Return (x, y) of the center of cell containing provided text 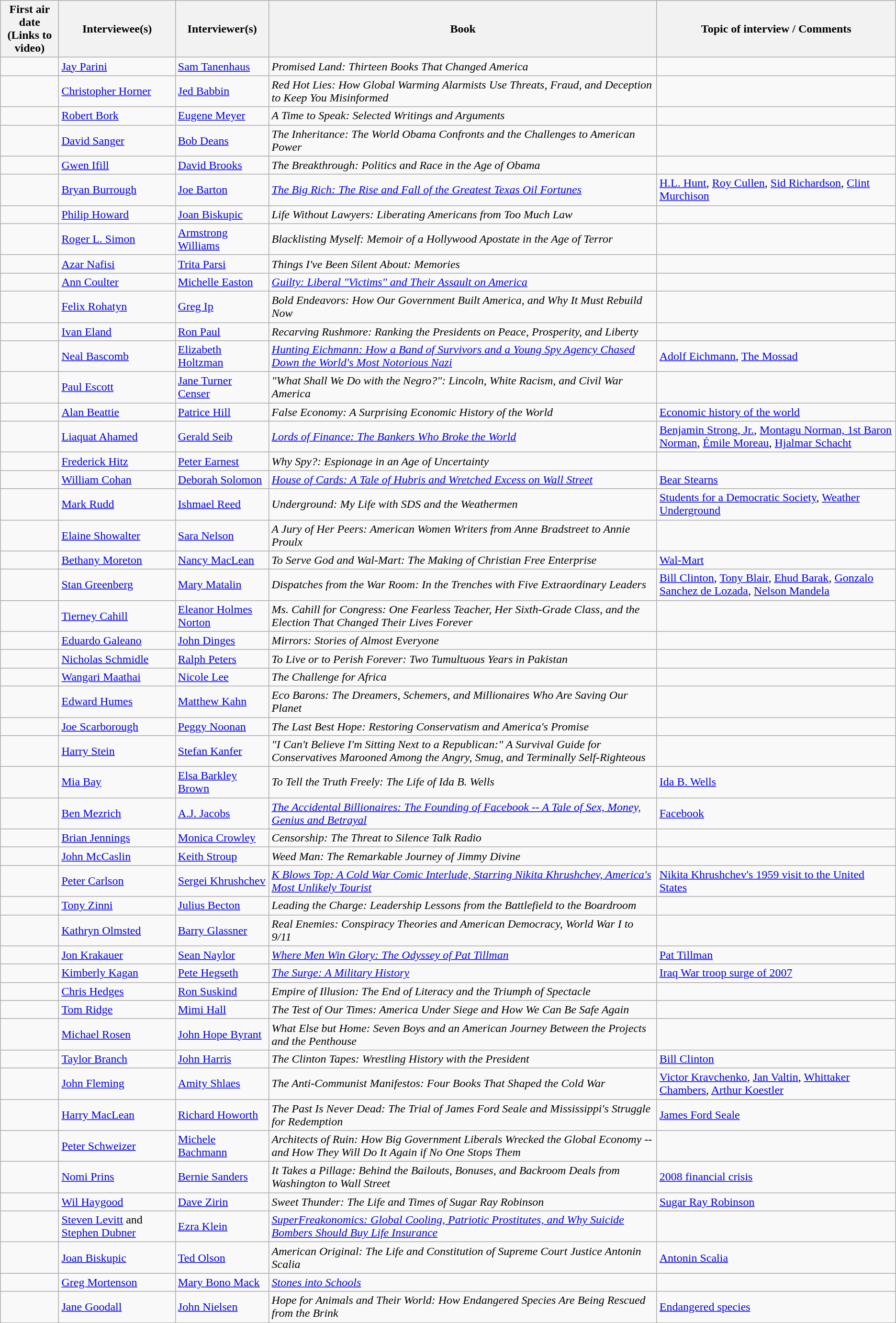
Stones into Schools (463, 1282)
Book (463, 29)
Benjamin Strong, Jr., Montagu Norman, 1st Baron Norman, Émile Moreau, Hjalmar Schacht (776, 437)
Chris Hedges (117, 991)
The Accidental Billionaires: The Founding of Facebook -- A Tale of Sex, Money, Genius and Betrayal (463, 814)
Taylor Branch (117, 1059)
Michele Bachmann (222, 1146)
To Live or to Perish Forever: Two Tumultuous Years in Pakistan (463, 659)
James Ford Seale (776, 1114)
Richard Howorth (222, 1114)
John Hope Byrant (222, 1034)
Victor Kravchenko, Jan Valtin, Whittaker Chambers, Arthur Koestler (776, 1084)
William Cohan (117, 480)
Michelle Easton (222, 282)
Amity Shlaes (222, 1084)
Promised Land: Thirteen Books That Changed America (463, 67)
Interviewer(s) (222, 29)
Philip Howard (117, 214)
Real Enemies: Conspiracy Theories and American Democracy, World War I to 9/11 (463, 931)
Nicholas Schmidle (117, 659)
Paul Escott (117, 388)
The Inheritance: The World Obama Confronts and the Challenges to American Power (463, 141)
Ida B. Wells (776, 782)
The Breakthrough: Politics and Race in the Age of Obama (463, 165)
Peter Carlson (117, 881)
Wal-Mart (776, 560)
Things I've Been Silent About: Memories (463, 264)
Pat Tillman (776, 955)
John McCaslin (117, 856)
The Challenge for Africa (463, 677)
Bill Clinton (776, 1059)
Eduardo Galeano (117, 640)
Antonin Scalia (776, 1258)
The Last Best Hope: Restoring Conservatism and America's Promise (463, 726)
Adolf Eichmann, The Mossad (776, 356)
American Original: The Life and Constitution of Supreme Court Justice Antonin Scalia (463, 1258)
Underground: My Life with SDS and the Weathermen (463, 505)
Ezra Klein (222, 1226)
Stefan Kanfer (222, 751)
Greg Mortenson (117, 1282)
Lords of Finance: The Bankers Who Broke the World (463, 437)
Topic of interview / Comments (776, 29)
Interviewee(s) (117, 29)
Robert Bork (117, 116)
John Harris (222, 1059)
Economic history of the world (776, 412)
Pete Hegseth (222, 973)
Roger L. Simon (117, 239)
K Blows Top: A Cold War Comic Interlude, Starring Nikita Khrushchev, America's Most Unlikely Tourist (463, 881)
Jed Babbin (222, 91)
House of Cards: A Tale of Hubris and Wretched Excess on Wall Street (463, 480)
Mary Matalin (222, 585)
Peter Earnest (222, 461)
Peter Schweizer (117, 1146)
Kimberly Kagan (117, 973)
Censorship: The Threat to Silence Talk Radio (463, 838)
Nicole Lee (222, 677)
Elaine Showalter (117, 535)
Trita Parsi (222, 264)
Peggy Noonan (222, 726)
Michael Rosen (117, 1034)
Frederick Hitz (117, 461)
The Past Is Never Dead: The Trial of James Ford Seale and Mississippi's Struggle for Redemption (463, 1114)
Edward Humes (117, 702)
Life Without Lawyers: Liberating Americans from Too Much Law (463, 214)
A.J. Jacobs (222, 814)
Patrice Hill (222, 412)
Harry Stein (117, 751)
Neal Bascomb (117, 356)
"What Shall We Do with the Negro?": Lincoln, White Racism, and Civil War America (463, 388)
Sugar Ray Robinson (776, 1202)
Sam Tanenhaus (222, 67)
Tierney Cahill (117, 616)
Wil Haygood (117, 1202)
Gwen Ifill (117, 165)
Ishmael Reed (222, 505)
Hope for Animals and Their World: How Endangered Species Are Being Rescued from the Brink (463, 1307)
"I Can't Believe I'm Sitting Next to a Republican:" A Survival Guide for Conservatives Marooned Among the Angry, Smug, and Terminally Self-Righteous (463, 751)
Architects of Ruin: How Big Government Liberals Wrecked the Global Economy -- and How They Will Do It Again if No One Stops Them (463, 1146)
The Test of Our Times: America Under Siege and How We Can Be Safe Again (463, 1009)
Red Hot Lies: How Global Warming Alarmists Use Threats, Fraud, and Deception to Keep You Misinformed (463, 91)
Gerald Seib (222, 437)
The Big Rich: The Rise and Fall of the Greatest Texas Oil Fortunes (463, 190)
False Economy: A Surprising Economic History of the World (463, 412)
Azar Nafisi (117, 264)
Kathryn Olmsted (117, 931)
Liaquat Ahamed (117, 437)
Keith Stroup (222, 856)
2008 financial crisis (776, 1177)
Ted Olson (222, 1258)
Stan Greenberg (117, 585)
Hunting Eichmann: How a Band of Survivors and a Young Spy Agency Chased Down the World's Most Notorious Nazi (463, 356)
Bryan Burrough (117, 190)
Deborah Solomon (222, 480)
Harry MacLean (117, 1114)
Wangari Maathai (117, 677)
Greg Ip (222, 306)
Eugene Meyer (222, 116)
Ben Mezrich (117, 814)
SuperFreakonomics: Global Cooling, Patriotic Prostitutes, and Why Suicide Bombers Should Buy Life Insurance (463, 1226)
Bob Deans (222, 141)
Bill Clinton, Tony Blair, Ehud Barak, Gonzalo Sanchez de Lozada, Nelson Mandela (776, 585)
The Clinton Tapes: Wrestling History with the President (463, 1059)
Guilty: Liberal "Victims" and Their Assault on America (463, 282)
Christopher Horner (117, 91)
Empire of Illusion: The End of Literacy and the Triumph of Spectacle (463, 991)
Sara Nelson (222, 535)
Bernie Sanders (222, 1177)
Ms. Cahill for Congress: One Fearless Teacher, Her Sixth-Grade Class, and the Election That Changed Their Lives Forever (463, 616)
Why Spy?: Espionage in an Age of Uncertainty (463, 461)
Eco Barons: The Dreamers, Schemers, and Millionaires Who Are Saving Our Planet (463, 702)
David Brooks (222, 165)
Mary Bono Mack (222, 1282)
Blacklisting Myself: Memoir of a Hollywood Apostate in the Age of Terror (463, 239)
Leading the Charge: Leadership Lessons from the Battlefield to the Boardroom (463, 906)
Mia Bay (117, 782)
Brian Jennings (117, 838)
Jon Krakauer (117, 955)
Ann Coulter (117, 282)
Julius Becton (222, 906)
Mark Rudd (117, 505)
Endangered species (776, 1307)
Nikita Khrushchev's 1959 visit to the United States (776, 881)
John Dinges (222, 640)
Joe Scarborough (117, 726)
H.L. Hunt, Roy Cullen, Sid Richardson, Clint Murchison (776, 190)
John Nielsen (222, 1307)
Ivan Eland (117, 332)
What Else but Home: Seven Boys and an American Journey Between the Projects and the Penthouse (463, 1034)
The Anti-Communist Manifestos: Four Books That Shaped the Cold War (463, 1084)
Nomi Prins (117, 1177)
Mimi Hall (222, 1009)
John Fleming (117, 1084)
Sergei Khrushchev (222, 881)
Steven Levitt and Stephen Dubner (117, 1226)
A Time to Speak: Selected Writings and Arguments (463, 116)
To Tell the Truth Freely: The Life of Ida B. Wells (463, 782)
Dispatches from the War Room: In the Trenches with Five Extraordinary Leaders (463, 585)
Students for a Democratic Society, Weather Underground (776, 505)
Sweet Thunder: The Life and Times of Sugar Ray Robinson (463, 1202)
Bold Endeavors: How Our Government Built America, and Why It Must Rebuild Now (463, 306)
The Surge: A Military History (463, 973)
Bear Stearns (776, 480)
Barry Glassner (222, 931)
Jane Goodall (117, 1307)
Eleanor Holmes Norton (222, 616)
David Sanger (117, 141)
Ron Paul (222, 332)
Weed Man: The Remarkable Journey of Jimmy Divine (463, 856)
Matthew Kahn (222, 702)
Mirrors: Stories of Almost Everyone (463, 640)
To Serve God and Wal-Mart: The Making of Christian Free Enterprise (463, 560)
It Takes a Pillage: Behind the Bailouts, Bonuses, and Backroom Deals from Washington to Wall Street (463, 1177)
Where Men Win Glory: The Odyssey of Pat Tillman (463, 955)
Iraq War troop surge of 2007 (776, 973)
Elsa Barkley Brown (222, 782)
First air date(Links to video) (30, 29)
Elizabeth Holtzman (222, 356)
Bethany Moreton (117, 560)
Dave Zirin (222, 1202)
Jay Parini (117, 67)
Tony Zinni (117, 906)
Felix Rohatyn (117, 306)
Monica Crowley (222, 838)
Jane Turner Censer (222, 388)
Recarving Rushmore: Ranking the Presidents on Peace, Prosperity, and Liberty (463, 332)
A Jury of Her Peers: American Women Writers from Anne Bradstreet to Annie Proulx (463, 535)
Joe Barton (222, 190)
Ron Suskind (222, 991)
Ralph Peters (222, 659)
Alan Beattie (117, 412)
Sean Naylor (222, 955)
Facebook (776, 814)
Nancy MacLean (222, 560)
Armstrong Williams (222, 239)
Tom Ridge (117, 1009)
